Output the [X, Y] coordinate of the center of the cell containing the given text.  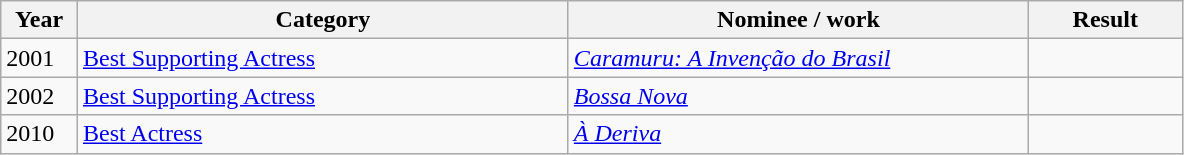
Caramuru: A Invenção do Brasil [798, 58]
Year [40, 20]
Result [1106, 20]
Bossa Nova [798, 96]
2001 [40, 58]
À Deriva [798, 134]
2010 [40, 134]
2002 [40, 96]
Nominee / work [798, 20]
Best Actress [322, 134]
Category [322, 20]
